Provide the (X, Y) coordinate of the cell's center where the given text is located.  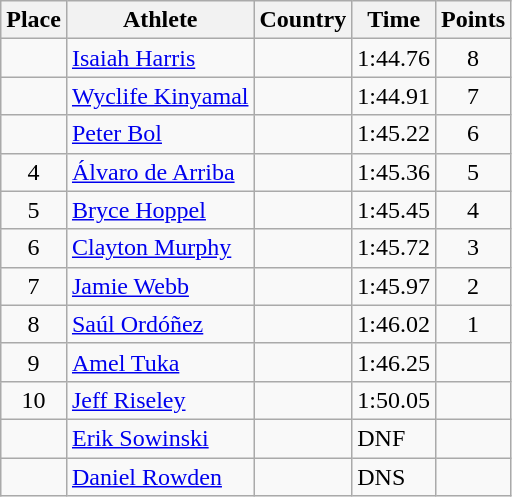
Jeff Riseley (160, 400)
Time (394, 20)
Place (34, 20)
Daniel Rowden (160, 477)
1:44.76 (394, 58)
Amel Tuka (160, 362)
9 (34, 362)
1:50.05 (394, 400)
DNS (394, 477)
1:45.22 (394, 134)
1:45.72 (394, 248)
Jamie Webb (160, 286)
1:45.97 (394, 286)
1:44.91 (394, 96)
Athlete (160, 20)
Clayton Murphy (160, 248)
DNF (394, 438)
Saúl Ordóñez (160, 324)
Erik Sowinski (160, 438)
1:45.36 (394, 172)
10 (34, 400)
1:45.45 (394, 210)
1:46.25 (394, 362)
Álvaro de Arriba (160, 172)
2 (472, 286)
Isaiah Harris (160, 58)
1 (472, 324)
Country (303, 20)
Bryce Hoppel (160, 210)
Peter Bol (160, 134)
Points (472, 20)
3 (472, 248)
1:46.02 (394, 324)
Wyclife Kinyamal (160, 96)
